Provide the (x, y) coordinate of the cell's center where the given text is located.  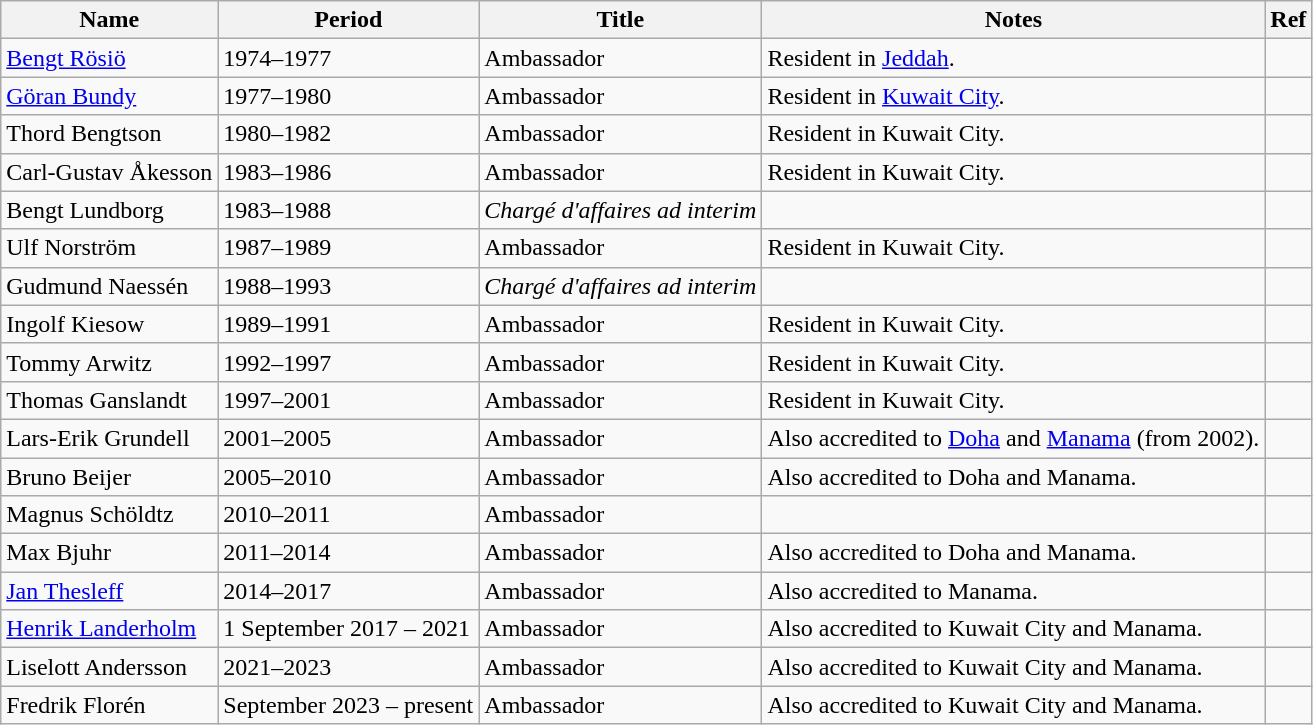
1997–2001 (348, 400)
Also accredited to Doha and Manama (from 2002). (1014, 438)
1983–1986 (348, 172)
Notes (1014, 20)
1983–1988 (348, 210)
Resident in Jeddah. (1014, 58)
Lars-Erik Grundell (110, 438)
2014–2017 (348, 591)
Ingolf Kiesow (110, 324)
2011–2014 (348, 553)
Name (110, 20)
2010–2011 (348, 515)
1992–1997 (348, 362)
Title (620, 20)
Bengt Rösiö (110, 58)
Period (348, 20)
Thomas Ganslandt (110, 400)
1988–1993 (348, 286)
2021–2023 (348, 667)
Liselott Andersson (110, 667)
1 September 2017 – 2021 (348, 629)
Ulf Norström (110, 248)
Ref (1288, 20)
Thord Bengtson (110, 134)
September 2023 – present (348, 705)
1974–1977 (348, 58)
Gudmund Naessén (110, 286)
Bruno Beijer (110, 477)
2005–2010 (348, 477)
Max Bjuhr (110, 553)
1987–1989 (348, 248)
Göran Bundy (110, 96)
Jan Thesleff (110, 591)
1977–1980 (348, 96)
Magnus Schöldtz (110, 515)
Henrik Landerholm (110, 629)
2001–2005 (348, 438)
1989–1991 (348, 324)
Bengt Lundborg (110, 210)
1980–1982 (348, 134)
Also accredited to Manama. (1014, 591)
Tommy Arwitz (110, 362)
Carl-Gustav Åkesson (110, 172)
Fredrik Florén (110, 705)
